Detect which cell encompasses the target text, then output its (x, y) center coordinate. 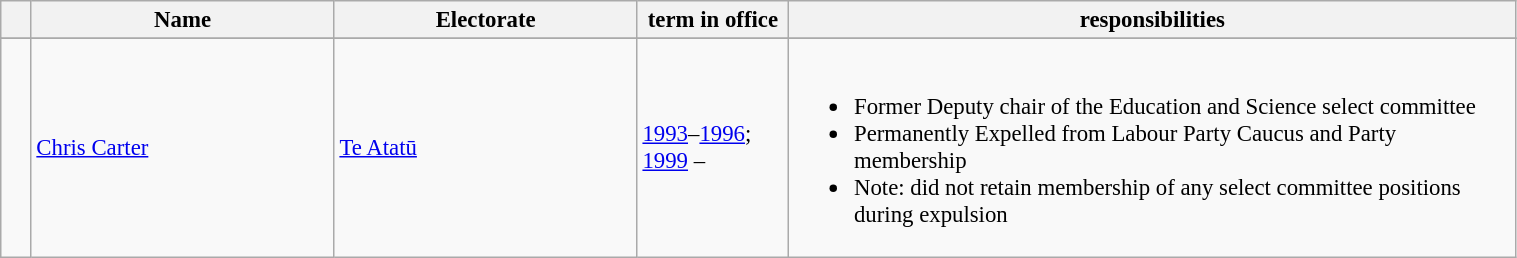
responsibilities (1152, 20)
1993–1996; 1999 – (713, 148)
Name (182, 20)
Te Atatū (486, 148)
term in office (713, 20)
Chris Carter (182, 148)
Electorate (486, 20)
